Extract the [X, Y] coordinate from the center of the cell holding the provided text.  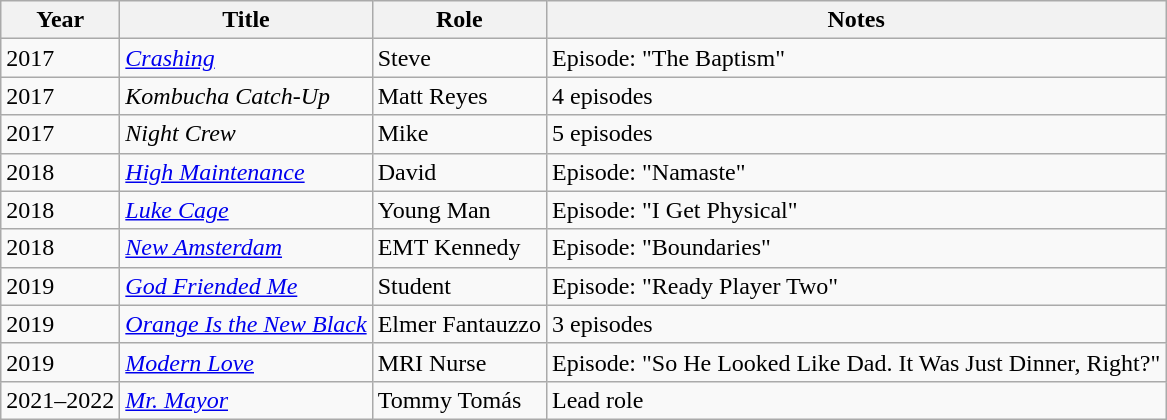
David [459, 172]
Role [459, 20]
Notes [856, 20]
Episode: "Ready Player Two" [856, 286]
Tommy Tomás [459, 400]
2021–2022 [60, 400]
MRI Nurse [459, 362]
Kombucha Catch-Up [246, 96]
Luke Cage [246, 210]
Lead role [856, 400]
5 episodes [856, 134]
God Friended Me [246, 286]
Young Man [459, 210]
Modern Love [246, 362]
Elmer Fantauzzo [459, 324]
Episode: "Boundaries" [856, 248]
Episode: "Namaste" [856, 172]
Year [60, 20]
Episode: "I Get Physical" [856, 210]
Title [246, 20]
Crashing [246, 58]
Student [459, 286]
High Maintenance [246, 172]
4 episodes [856, 96]
3 episodes [856, 324]
Episode: "So He Looked Like Dad. It Was Just Dinner, Right?" [856, 362]
EMT Kennedy [459, 248]
Mike [459, 134]
Steve [459, 58]
Episode: "The Baptism" [856, 58]
Mr. Mayor [246, 400]
New Amsterdam [246, 248]
Matt Reyes [459, 96]
Orange Is the New Black [246, 324]
Night Crew [246, 134]
